Return [x, y] of the center of cell containing provided text 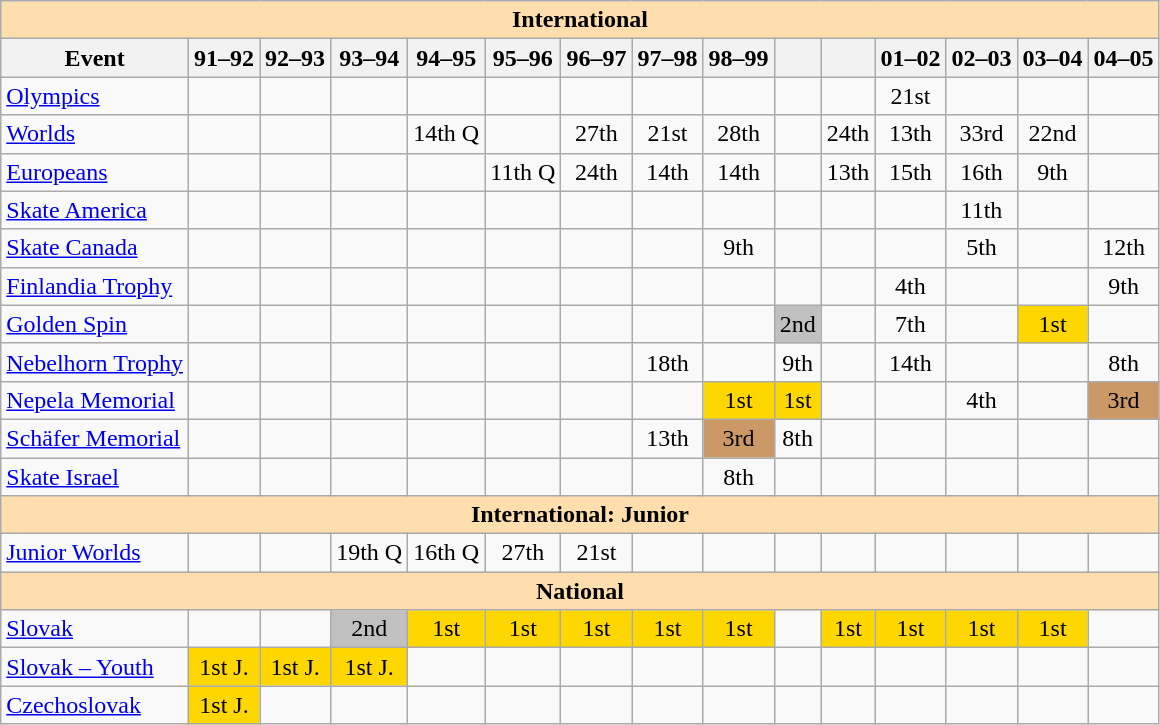
7th [910, 324]
15th [910, 172]
Skate Israel [95, 477]
16th Q [446, 553]
28th [738, 134]
95–96 [523, 58]
02–03 [982, 58]
03–04 [1052, 58]
5th [982, 248]
12th [1124, 248]
Nepela Memorial [95, 400]
01–02 [910, 58]
04–05 [1124, 58]
International: Junior [580, 515]
11th Q [523, 172]
33rd [982, 134]
Junior Worlds [95, 553]
98–99 [738, 58]
Europeans [95, 172]
International [580, 20]
Slovak [95, 629]
Czechoslovak [95, 705]
22nd [1052, 134]
Event [95, 58]
94–95 [446, 58]
Golden Spin [95, 324]
Nebelhorn Trophy [95, 362]
16th [982, 172]
Olympics [95, 96]
Skate America [95, 210]
Slovak – Youth [95, 667]
91–92 [224, 58]
97–98 [668, 58]
93–94 [370, 58]
National [580, 591]
18th [668, 362]
92–93 [296, 58]
Finlandia Trophy [95, 286]
11th [982, 210]
19th Q [370, 553]
Worlds [95, 134]
14th Q [446, 134]
Skate Canada [95, 248]
96–97 [596, 58]
Schäfer Memorial [95, 438]
